Output the [x, y] coordinate of the center of the cell containing the given text.  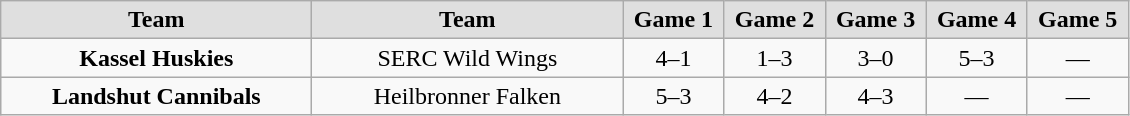
4–1 [674, 58]
Game 2 [774, 20]
3–0 [876, 58]
SERC Wild Wings [468, 58]
1–3 [774, 58]
Landshut Cannibals [156, 96]
4–2 [774, 96]
Game 4 [976, 20]
Kassel Huskies [156, 58]
Game 3 [876, 20]
Heilbronner Falken [468, 96]
Game 5 [1078, 20]
Game 1 [674, 20]
4–3 [876, 96]
